Locate the cell with the specified text and output its (X, Y) center coordinate. 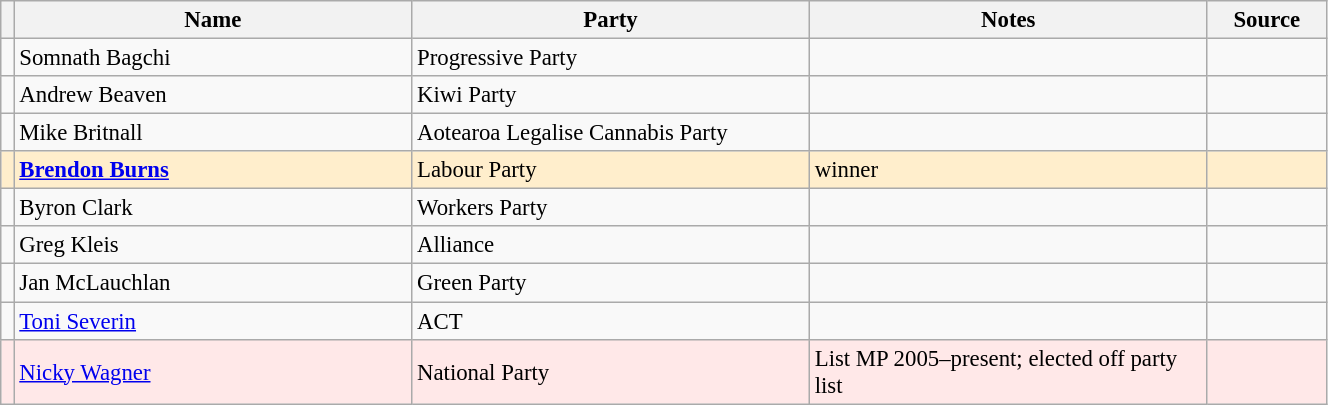
Mike Britnall (213, 133)
National Party (611, 372)
ACT (611, 321)
Somnath Bagchi (213, 58)
Notes (1008, 20)
Greg Kleis (213, 245)
winner (1008, 170)
Aotearoa Legalise Cannabis Party (611, 133)
Party (611, 20)
Nicky Wagner (213, 372)
Green Party (611, 283)
Labour Party (611, 170)
Andrew Beaven (213, 95)
Workers Party (611, 208)
Byron Clark (213, 208)
Alliance (611, 245)
Progressive Party (611, 58)
Brendon Burns (213, 170)
Source (1266, 20)
Kiwi Party (611, 95)
Toni Severin (213, 321)
List MP 2005–present; elected off party list (1008, 372)
Name (213, 20)
Jan McLauchlan (213, 283)
